For the text-containing cell, return its midpoint in (X, Y) coordinate format. 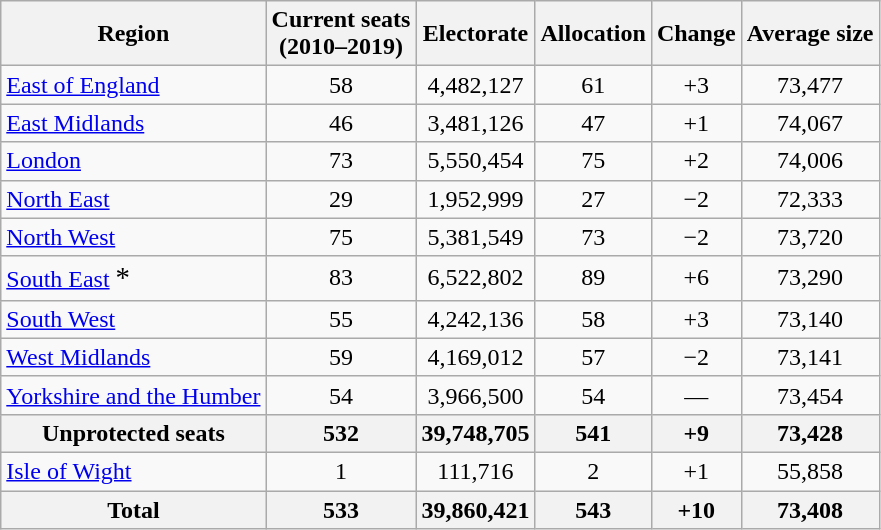
2 (593, 471)
89 (593, 278)
533 (341, 509)
Region (134, 34)
83 (341, 278)
27 (593, 199)
73,428 (810, 433)
73,141 (810, 357)
+10 (696, 509)
55,858 (810, 471)
74,006 (810, 161)
South West (134, 319)
46 (341, 123)
73,454 (810, 395)
39,748,705 (476, 433)
+2 (696, 161)
— (696, 395)
73,408 (810, 509)
55 (341, 319)
47 (593, 123)
North West (134, 237)
4,242,136 (476, 319)
59 (341, 357)
3,966,500 (476, 395)
East of England (134, 85)
London (134, 161)
111,716 (476, 471)
4,169,012 (476, 357)
39,860,421 (476, 509)
Allocation (593, 34)
Isle of Wight (134, 471)
Total (134, 509)
74,067 (810, 123)
543 (593, 509)
+9 (696, 433)
72,333 (810, 199)
East Midlands (134, 123)
Electorate (476, 34)
5,550,454 (476, 161)
+6 (696, 278)
Unprotected seats (134, 433)
4,482,127 (476, 85)
541 (593, 433)
North East (134, 199)
73,140 (810, 319)
61 (593, 85)
Yorkshire and the Humber (134, 395)
1 (341, 471)
6,522,802 (476, 278)
73,477 (810, 85)
Change (696, 34)
3,481,126 (476, 123)
57 (593, 357)
South East * (134, 278)
Average size (810, 34)
73,290 (810, 278)
5,381,549 (476, 237)
29 (341, 199)
532 (341, 433)
Current seats(2010–2019) (341, 34)
73,720 (810, 237)
1,952,999 (476, 199)
West Midlands (134, 357)
